Return [x, y] of the center of cell containing provided text 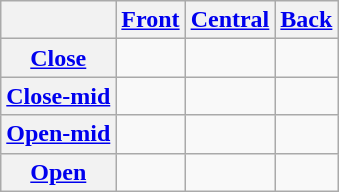
Close [58, 58]
Back [306, 20]
Open-mid [58, 134]
Central [230, 20]
Close-mid [58, 96]
Front [150, 20]
Open [58, 172]
